For the text-containing cell, return its midpoint in (X, Y) coordinate format. 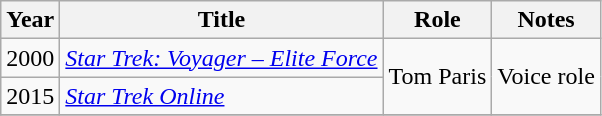
Notes (546, 20)
Star Trek Online (222, 96)
Star Trek: Voyager – Elite Force (222, 58)
Tom Paris (438, 77)
Voice role (546, 77)
2015 (30, 96)
Year (30, 20)
Role (438, 20)
2000 (30, 58)
Title (222, 20)
